Extract the (X, Y) coordinate from the center of the cell holding the provided text.  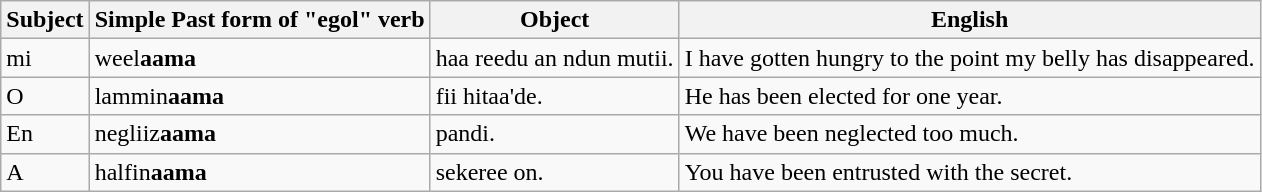
pandi. (554, 134)
mi (45, 58)
I have gotten hungry to the point my belly has disappeared. (970, 58)
We have been neglected too much. (970, 134)
English (970, 20)
fii hitaa'de. (554, 96)
Simple Past form of "egol" verb (260, 20)
O (45, 96)
En (45, 134)
sekeree on. (554, 172)
He has been elected for one year. (970, 96)
Subject (45, 20)
halfinaama (260, 172)
lamminaama (260, 96)
weelaama (260, 58)
negliizaama (260, 134)
You have been entrusted with the secret. (970, 172)
Object (554, 20)
haa reedu an ndun mutii. (554, 58)
A (45, 172)
